Find where the given text appears and provide that cell's center as [x, y] coordinate. 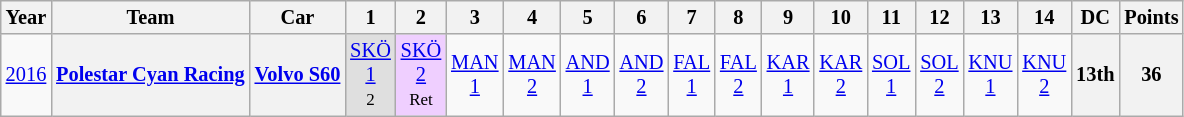
5 [588, 17]
7 [692, 17]
36 [1151, 75]
Polestar Cyan Racing [150, 75]
Volvo S60 [298, 75]
Car [298, 17]
AND1 [588, 75]
Team [150, 17]
Year [26, 17]
AND2 [642, 75]
13th [1095, 75]
SOL2 [939, 75]
KNU2 [1044, 75]
KNU1 [990, 75]
MAN1 [474, 75]
14 [1044, 17]
DC [1095, 17]
1 [370, 17]
KAR2 [840, 75]
Points [1151, 17]
10 [840, 17]
3 [474, 17]
SKÖ2Ret [421, 75]
SKÖ12 [370, 75]
MAN2 [532, 75]
4 [532, 17]
KAR1 [788, 75]
FAL2 [738, 75]
SOL1 [891, 75]
8 [738, 17]
FAL1 [692, 75]
6 [642, 17]
2016 [26, 75]
13 [990, 17]
2 [421, 17]
11 [891, 17]
12 [939, 17]
9 [788, 17]
